Return the [X, Y] coordinate for the center point of the cell that contains the specified text.  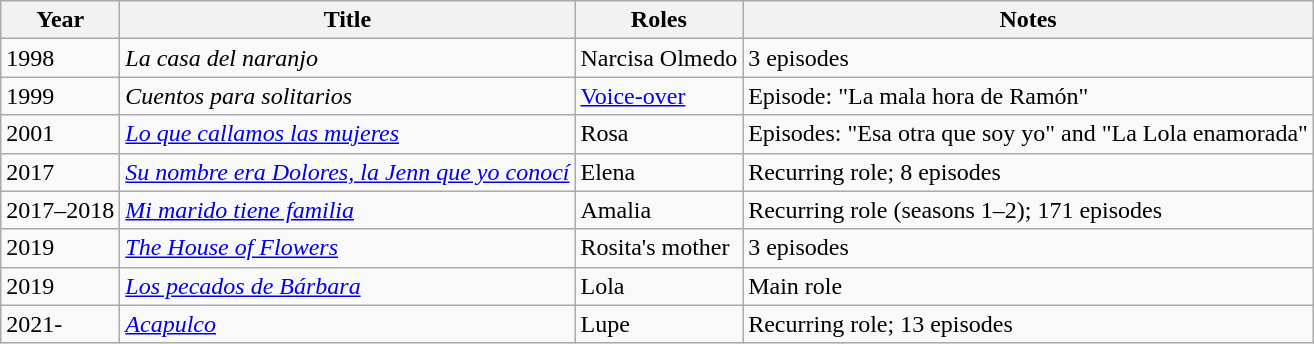
Lola [659, 286]
2001 [60, 134]
Mi marido tiene familia [348, 210]
Recurring role (seasons 1–2); 171 episodes [1028, 210]
Rosita's mother [659, 248]
Amalia [659, 210]
Lupe [659, 324]
Episode: "La mala hora de Ramón" [1028, 96]
Lo que callamos las mujeres [348, 134]
Year [60, 20]
Main role [1028, 286]
2017 [60, 172]
Narcisa Olmedo [659, 58]
Acapulco [348, 324]
2021- [60, 324]
Cuentos para solitarios [348, 96]
Recurring role; 8 episodes [1028, 172]
Title [348, 20]
Elena [659, 172]
Voice-over [659, 96]
Los pecados de Bárbara [348, 286]
The House of Flowers [348, 248]
Recurring role; 13 episodes [1028, 324]
1999 [60, 96]
2017–2018 [60, 210]
1998 [60, 58]
Roles [659, 20]
La casa del naranjo [348, 58]
Episodes: "Esa otra que soy yo" and "La Lola enamorada" [1028, 134]
Notes [1028, 20]
Rosa [659, 134]
Su nombre era Dolores, la Jenn que yo conocí [348, 172]
